Provide the (X, Y) coordinate of the cell's center where the given text is located.  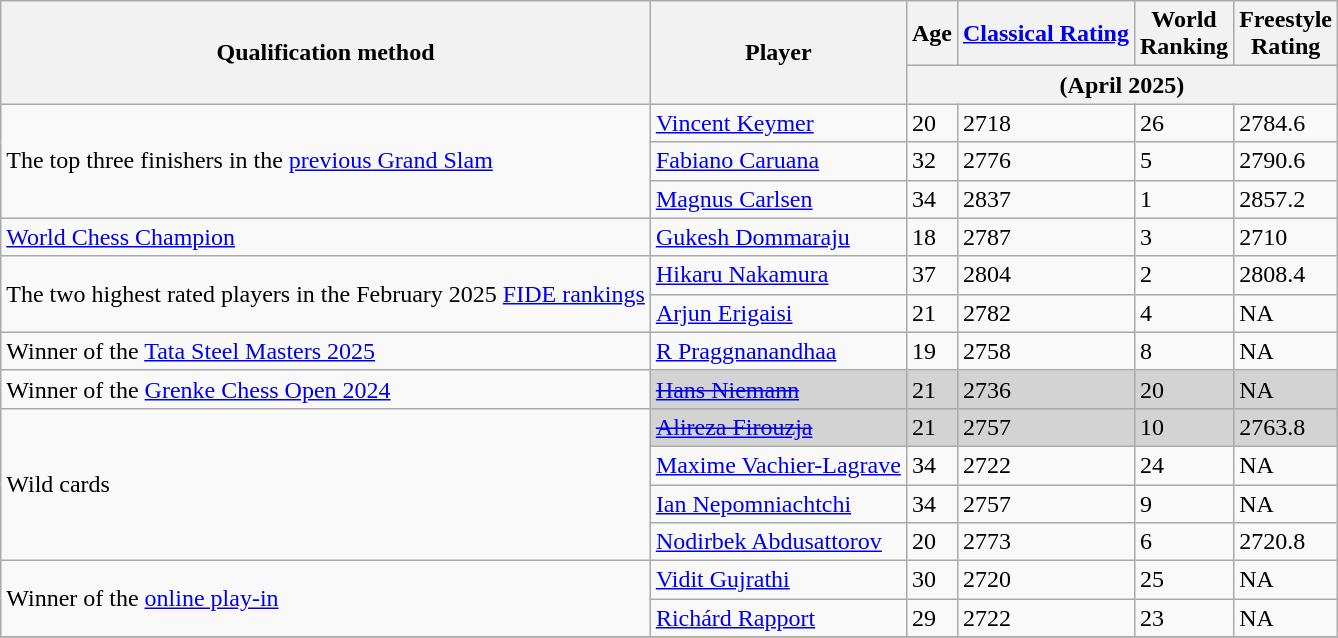
2776 (1046, 161)
2 (1184, 275)
The top three finishers in the previous Grand Slam (326, 161)
2710 (1286, 237)
2857.2 (1286, 199)
32 (932, 161)
Player (778, 52)
Winner of the Grenke Chess Open 2024 (326, 389)
37 (932, 275)
10 (1184, 427)
Magnus Carlsen (778, 199)
Fabiano Caruana (778, 161)
Wild cards (326, 484)
2784.6 (1286, 123)
Winner of the Tata Steel Masters 2025 (326, 351)
2808.4 (1286, 275)
Alireza Firouzja (778, 427)
Richárd Rapport (778, 618)
26 (1184, 123)
(April 2025) (1122, 85)
Maxime Vachier-Lagrave (778, 465)
Winner of the online play-in (326, 599)
Ian Nepomniachtchi (778, 503)
19 (932, 351)
3 (1184, 237)
1 (1184, 199)
25 (1184, 580)
6 (1184, 542)
Hikaru Nakamura (778, 275)
18 (932, 237)
2720 (1046, 580)
4 (1184, 313)
8 (1184, 351)
Hans Niemann (778, 389)
Nodirbek Abdusattorov (778, 542)
The two highest rated players in the February 2025 FIDE rankings (326, 294)
2790.6 (1286, 161)
Vidit Gujrathi (778, 580)
World Chess Champion (326, 237)
2763.8 (1286, 427)
2720.8 (1286, 542)
Classical Rating (1046, 34)
30 (932, 580)
Qualification method (326, 52)
5 (1184, 161)
2773 (1046, 542)
2782 (1046, 313)
2787 (1046, 237)
Age (932, 34)
24 (1184, 465)
2837 (1046, 199)
Arjun Erigaisi (778, 313)
FreestyleRating (1286, 34)
Gukesh Dommaraju (778, 237)
2758 (1046, 351)
23 (1184, 618)
2804 (1046, 275)
2718 (1046, 123)
2736 (1046, 389)
29 (932, 618)
9 (1184, 503)
Vincent Keymer (778, 123)
WorldRanking (1184, 34)
R Praggnanandhaa (778, 351)
